Output the [x, y] coordinate of the center of the cell containing the given text.  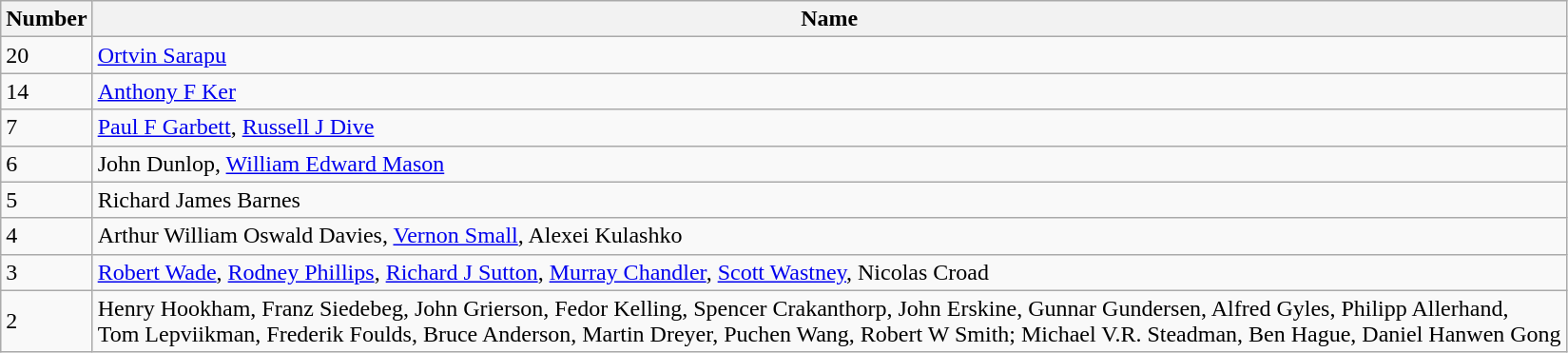
Anthony F Ker [829, 91]
Paul F Garbett, Russell J Dive [829, 127]
20 [47, 55]
7 [47, 127]
14 [47, 91]
Robert Wade, Rodney Phillips, Richard J Sutton, Murray Chandler, Scott Wastney, Nicolas Croad [829, 272]
3 [47, 272]
Richard James Barnes [829, 200]
Name [829, 19]
6 [47, 164]
Number [47, 19]
John Dunlop, William Edward Mason [829, 164]
4 [47, 236]
Arthur William Oswald Davies, Vernon Small, Alexei Kulashko [829, 236]
5 [47, 200]
2 [47, 322]
Ortvin Sarapu [829, 55]
